Provide the (X, Y) coordinate of the cell's center where the given text is located.  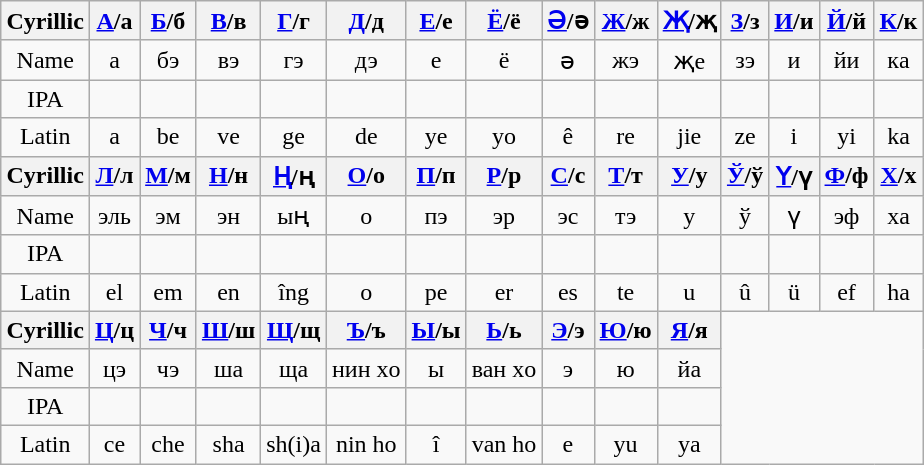
ya (689, 444)
ван xo (504, 368)
Д/д (366, 21)
щa (294, 368)
Ў/ў (744, 176)
эc (568, 216)
van ho (504, 444)
ү (794, 216)
дэ (366, 60)
che (168, 444)
Т/т (626, 176)
nin ho (366, 444)
эр (504, 216)
Ь/ь (504, 330)
Э/э (568, 330)
эн (228, 216)
эф (846, 216)
Ш/ш (228, 330)
ы (436, 368)
Ч/ч (168, 330)
î (436, 444)
er (504, 292)
el (114, 292)
М/м (168, 176)
yi (846, 137)
Җ/җ (689, 21)
em (168, 292)
Ё/ё (504, 21)
ü (794, 292)
sha (228, 444)
ё (504, 60)
и (794, 60)
З/з (744, 21)
ю (626, 368)
ha (898, 292)
йи (846, 60)
Ъ/ъ (366, 330)
ve (228, 137)
жэ (626, 60)
ә (568, 60)
ың (294, 216)
en (228, 292)
xa (898, 216)
ê (568, 137)
îng (294, 292)
Р/р (504, 176)
Ү/ү (794, 176)
Л/л (114, 176)
Ф/ф (846, 176)
У/у (689, 176)
ce (114, 444)
i (794, 137)
ў (744, 216)
yo (504, 137)
û (744, 292)
э (568, 368)
Н/н (228, 176)
Ю/ю (626, 330)
нин xo (366, 368)
пэ (436, 216)
de (366, 137)
цэ (114, 368)
jie (689, 137)
Ә/ә (568, 21)
yu (626, 444)
И/и (794, 21)
ka (898, 137)
эль (114, 216)
кa (898, 60)
ge (294, 137)
Б/б (168, 21)
В/в (228, 21)
шa (228, 368)
es (568, 292)
pe (436, 292)
ze (744, 137)
Е/е (436, 21)
te (626, 292)
ye (436, 137)
u (689, 292)
гэ (294, 60)
Ж/ж (626, 21)
sh(i)a (294, 444)
К/к (898, 21)
чэ (168, 368)
йa (689, 368)
бэ (168, 60)
Щ/щ (294, 330)
Ы/ы (436, 330)
Х/х (898, 176)
П/п (436, 176)
зэ (744, 60)
be (168, 137)
С/с (568, 176)
эм (168, 216)
О/о (366, 176)
у (689, 216)
Й/й (846, 21)
Я/я (689, 330)
Г/г (294, 21)
ef (846, 292)
вэ (228, 60)
re (626, 137)
Ц/ц (114, 330)
җe (689, 60)
тэ (626, 216)
Ң/ң (294, 176)
А/а (114, 21)
